Provide the [x, y] coordinate of the cell's center where the given text is located.  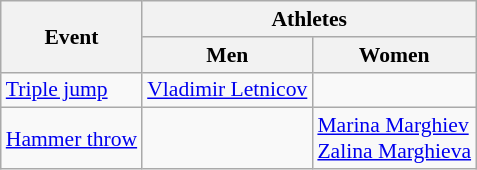
Event [72, 36]
Hammer throw [72, 138]
Women [394, 55]
Triple jump [72, 90]
Men [227, 55]
Athletes [309, 19]
Marina MarghievZalina Marghieva [394, 138]
Vladimir Letnicov [227, 90]
